Detect which cell encompasses the target text, then output its (X, Y) center coordinate. 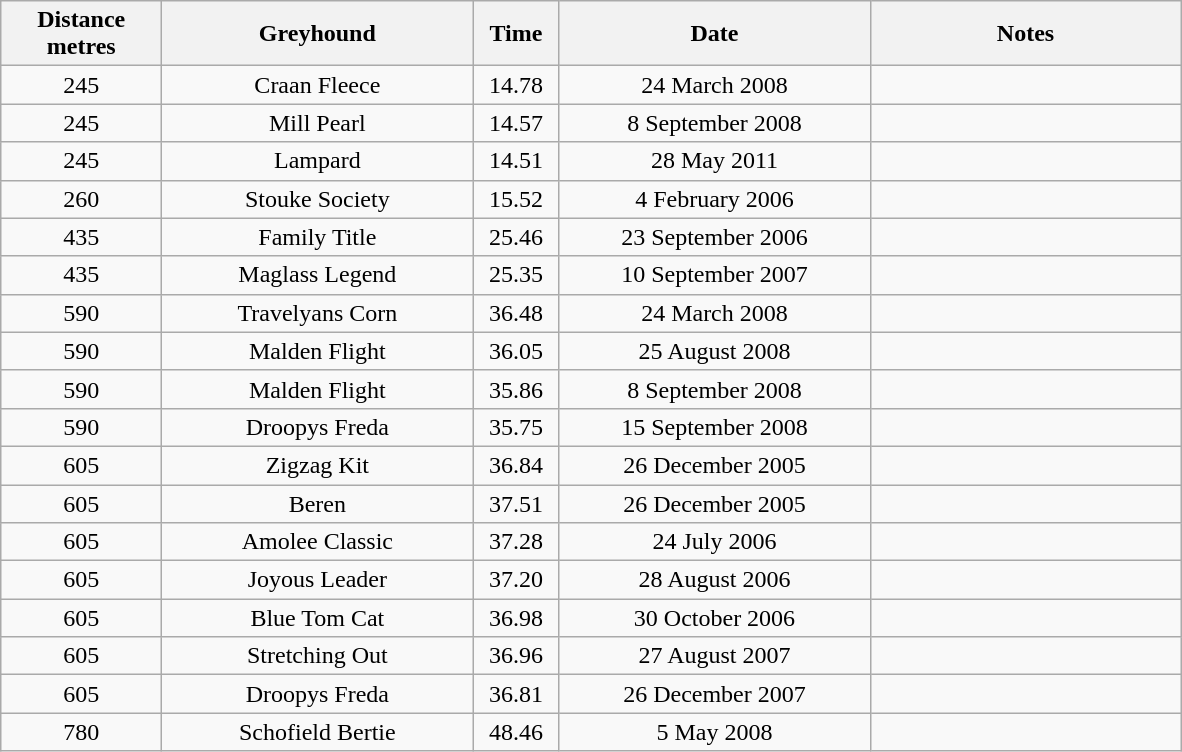
Craan Fleece (318, 85)
37.51 (516, 503)
260 (82, 199)
14.78 (516, 85)
35.75 (516, 427)
14.57 (516, 123)
5 May 2008 (714, 732)
Greyhound (318, 34)
780 (82, 732)
Travelyans Corn (318, 313)
Notes (1026, 34)
Time (516, 34)
Lampard (318, 161)
37.20 (516, 580)
30 October 2006 (714, 618)
36.05 (516, 351)
27 August 2007 (714, 656)
4 February 2006 (714, 199)
Maglass Legend (318, 275)
14.51 (516, 161)
Stouke Society (318, 199)
Stretching Out (318, 656)
48.46 (516, 732)
26 December 2007 (714, 694)
15.52 (516, 199)
37.28 (516, 542)
15 September 2008 (714, 427)
36.81 (516, 694)
36.98 (516, 618)
24 July 2006 (714, 542)
25.35 (516, 275)
Blue Tom Cat (318, 618)
Amolee Classic (318, 542)
36.96 (516, 656)
23 September 2006 (714, 237)
Zigzag Kit (318, 465)
36.48 (516, 313)
Joyous Leader (318, 580)
25 August 2008 (714, 351)
Distancemetres (82, 34)
28 May 2011 (714, 161)
10 September 2007 (714, 275)
Date (714, 34)
Beren (318, 503)
25.46 (516, 237)
35.86 (516, 389)
28 August 2006 (714, 580)
Family Title (318, 237)
36.84 (516, 465)
Mill Pearl (318, 123)
Schofield Bertie (318, 732)
